Scan for the cell matching the given text and deliver its (X, Y) coordinate at center. 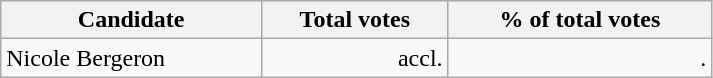
Nicole Bergeron (132, 58)
% of total votes (580, 20)
accl. (356, 58)
. (580, 58)
Total votes (356, 20)
Candidate (132, 20)
